Identify which cell holds the provided text, then report its (x, y) central coordinate. 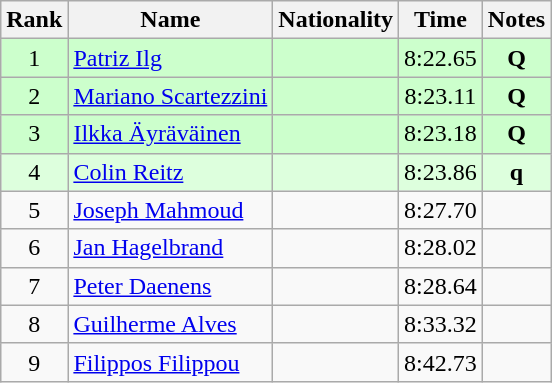
8:23.18 (441, 134)
7 (34, 286)
Jan Hagelbrand (170, 248)
Notes (516, 20)
Time (441, 20)
8:28.02 (441, 248)
Nationality (336, 20)
q (516, 172)
3 (34, 134)
Peter Daenens (170, 286)
8:23.86 (441, 172)
Colin Reitz (170, 172)
Rank (34, 20)
8:33.32 (441, 324)
8 (34, 324)
9 (34, 362)
8:27.70 (441, 210)
Guilherme Alves (170, 324)
Joseph Mahmoud (170, 210)
8:28.64 (441, 286)
Patriz Ilg (170, 58)
Name (170, 20)
Filippos Filippou (170, 362)
4 (34, 172)
5 (34, 210)
Ilkka Äyräväinen (170, 134)
8:42.73 (441, 362)
2 (34, 96)
Mariano Scartezzini (170, 96)
8:23.11 (441, 96)
8:22.65 (441, 58)
6 (34, 248)
1 (34, 58)
